Return the (x, y) coordinate for the center point of the cell that contains the specified text.  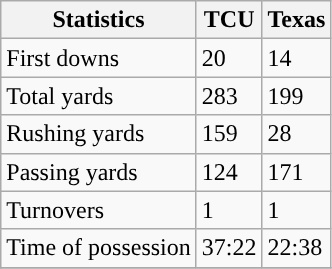
14 (296, 58)
Turnovers (99, 210)
Passing yards (99, 172)
Texas (296, 20)
283 (229, 96)
28 (296, 134)
22:38 (296, 248)
124 (229, 172)
159 (229, 134)
Total yards (99, 96)
171 (296, 172)
199 (296, 96)
Rushing yards (99, 134)
TCU (229, 20)
Time of possession (99, 248)
First downs (99, 58)
20 (229, 58)
37:22 (229, 248)
Statistics (99, 20)
